Find where the given text appears and provide that cell's center as (x, y) coordinate. 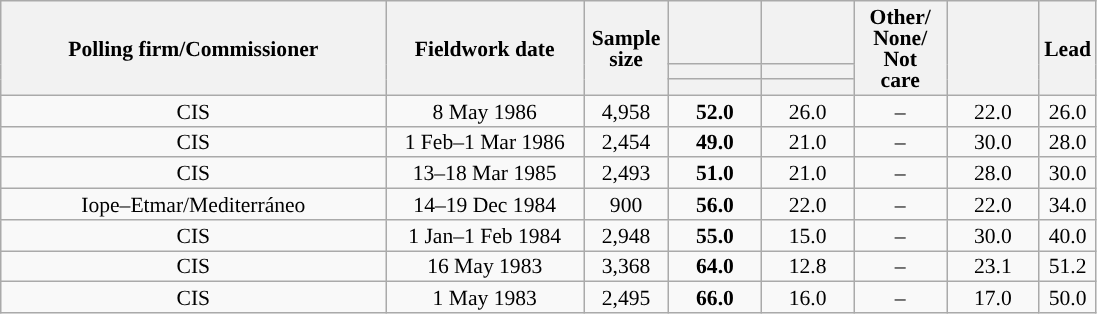
Polling firm/Commissioner (194, 48)
64.0 (716, 266)
14–19 Dec 1984 (485, 204)
16 May 1983 (485, 266)
50.0 (1068, 298)
51.2 (1068, 266)
2,495 (626, 298)
40.0 (1068, 236)
49.0 (716, 142)
Lead (1068, 48)
Other/None/Notcare (900, 48)
Fieldwork date (485, 48)
3,368 (626, 266)
8 May 1986 (485, 110)
900 (626, 204)
2,493 (626, 174)
17.0 (992, 298)
56.0 (716, 204)
2,454 (626, 142)
1 May 1983 (485, 298)
16.0 (808, 298)
1 Feb–1 Mar 1986 (485, 142)
12.8 (808, 266)
52.0 (716, 110)
Sample size (626, 48)
13–18 Mar 1985 (485, 174)
23.1 (992, 266)
2,948 (626, 236)
51.0 (716, 174)
34.0 (1068, 204)
66.0 (716, 298)
1 Jan–1 Feb 1984 (485, 236)
Iope–Etmar/Mediterráneo (194, 204)
15.0 (808, 236)
55.0 (716, 236)
4,958 (626, 110)
